Return [X, Y] of the center of cell containing provided text 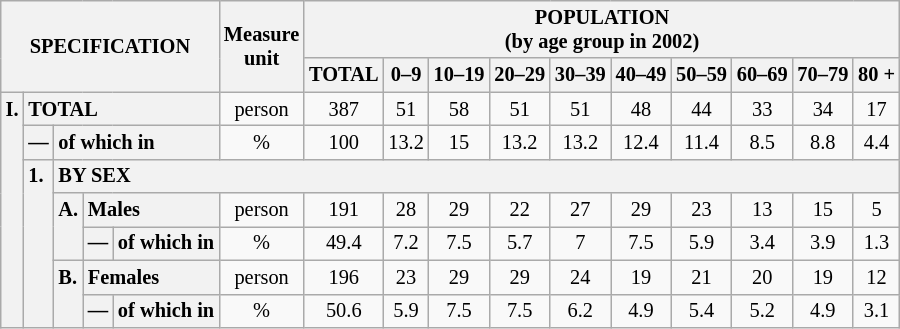
1.3 [876, 243]
22 [520, 210]
1. [38, 243]
30–39 [580, 75]
5.4 [702, 311]
3.4 [762, 243]
191 [344, 210]
48 [642, 109]
8.5 [762, 142]
3.1 [876, 311]
8.8 [824, 142]
60–69 [762, 75]
13 [762, 210]
Measure unit [262, 46]
POPULATION (by age group in 2002) [602, 29]
I. [12, 210]
50.6 [344, 311]
Females [151, 277]
6.2 [580, 311]
80 + [876, 75]
27 [580, 210]
5 [876, 210]
387 [344, 109]
100 [344, 142]
21 [702, 277]
44 [702, 109]
A. [68, 226]
196 [344, 277]
SPECIFICATION [110, 46]
20–29 [520, 75]
33 [762, 109]
70–79 [824, 75]
7.2 [406, 243]
10–19 [460, 75]
20 [762, 277]
Males [151, 210]
58 [460, 109]
5.7 [520, 243]
40–49 [642, 75]
12 [876, 277]
11.4 [702, 142]
B. [68, 294]
34 [824, 109]
49.4 [344, 243]
7 [580, 243]
0–9 [406, 75]
4.4 [876, 142]
12.4 [642, 142]
24 [580, 277]
5.2 [762, 311]
3.9 [824, 243]
17 [876, 109]
50–59 [702, 75]
28 [406, 210]
BY SEX [477, 176]
